Determine the [x, y] coordinate at the center of the cell enclosing the given text.  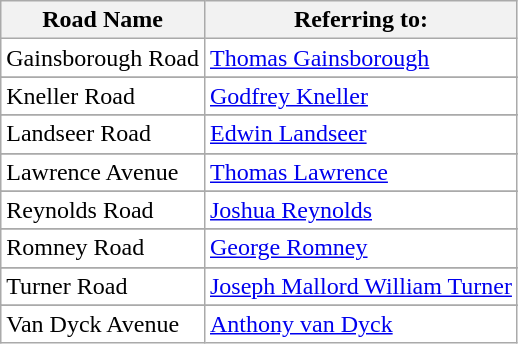
Joshua Reynolds [360, 210]
Road Name [103, 20]
Gainsborough Road [103, 58]
Anthony van Dyck [360, 324]
Referring to: [360, 20]
Kneller Road [103, 96]
George Romney [360, 248]
Turner Road [103, 286]
Landseer Road [103, 134]
Thomas Lawrence [360, 172]
Godfrey Kneller [360, 96]
Lawrence Avenue [103, 172]
Thomas Gainsborough [360, 58]
Romney Road [103, 248]
Reynolds Road [103, 210]
Van Dyck Avenue [103, 324]
Joseph Mallord William Turner [360, 286]
Edwin Landseer [360, 134]
